Pinpoint the cell where the given text exists, returning its (x, y) midpoint coordinate. 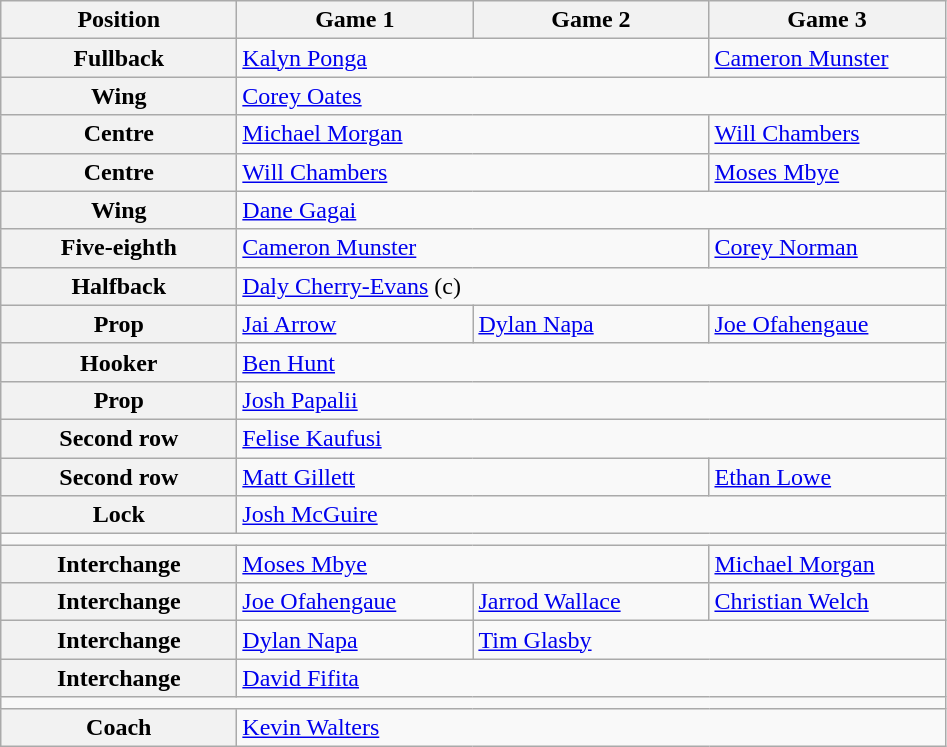
Josh Papalii (591, 400)
Game 1 (355, 20)
Hooker (119, 362)
Fullback (119, 58)
Five-eighth (119, 248)
Kevin Walters (591, 727)
Felise Kaufusi (591, 438)
Ethan Lowe (827, 477)
David Fifita (591, 678)
Kalyn Ponga (473, 58)
Josh McGuire (591, 515)
Corey Norman (827, 248)
Jai Arrow (355, 324)
Coach (119, 727)
Daly Cherry-Evans (c) (591, 286)
Game 2 (591, 20)
Position (119, 20)
Jarrod Wallace (591, 602)
Corey Oates (591, 96)
Dane Gagai (591, 210)
Matt Gillett (473, 477)
Christian Welch (827, 602)
Lock (119, 515)
Ben Hunt (591, 362)
Game 3 (827, 20)
Tim Glasby (709, 640)
Halfback (119, 286)
